Locate the cell with the specified text and output its [X, Y] center coordinate. 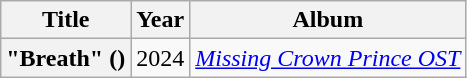
"Breath" () [66, 58]
Album [328, 20]
Year [160, 20]
2024 [160, 58]
Title [66, 20]
Missing Crown Prince OST [328, 58]
